Locate the cell with the specified text and output its (x, y) center coordinate. 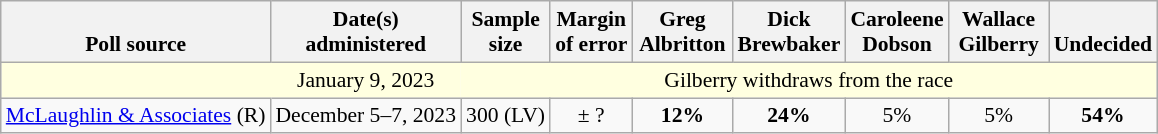
December 5–7, 2023 (366, 116)
Date(s)administered (366, 32)
24% (788, 116)
12% (682, 116)
± ? (591, 116)
300 (LV) (506, 116)
Marginof error (591, 32)
DickBrewbaker (788, 32)
McLaughlin & Associates (R) (136, 116)
January 9, 2023 (366, 80)
Gilberry withdraws from the race (809, 80)
54% (1103, 116)
Samplesize (506, 32)
WallaceGilberry (999, 32)
CaroleeneDobson (896, 32)
Poll source (136, 32)
GregAlbritton (682, 32)
Undecided (1103, 32)
